Extract the [X, Y] coordinate from the center of the cell holding the provided text.  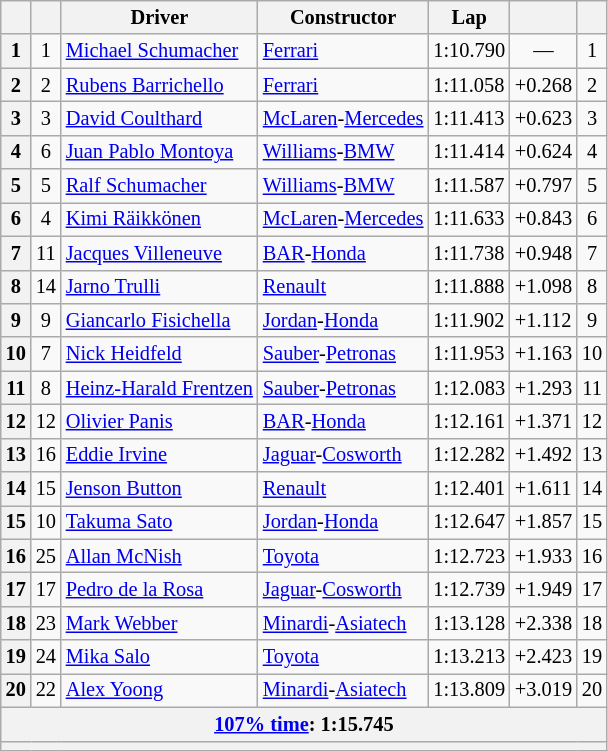
+1.857 [544, 522]
+3.019 [544, 690]
Juan Pablo Montoya [160, 152]
+1.949 [544, 589]
+0.624 [544, 152]
+1.611 [544, 489]
24 [46, 657]
+0.797 [544, 186]
1:12.739 [469, 589]
1:12.282 [469, 455]
+1.112 [544, 320]
1:12.083 [469, 388]
— [544, 51]
Nick Heidfeld [160, 354]
1:11.902 [469, 320]
22 [46, 690]
+1.933 [544, 556]
1:12.647 [469, 522]
1:11.738 [469, 253]
Giancarlo Fisichella [160, 320]
1:11.058 [469, 85]
+0.268 [544, 85]
Lap [469, 17]
Allan McNish [160, 556]
1:12.401 [469, 489]
+2.423 [544, 657]
Olivier Panis [160, 421]
1:11.587 [469, 186]
+0.623 [544, 118]
1:13.213 [469, 657]
Michael Schumacher [160, 51]
Jarno Trulli [160, 287]
Pedro de la Rosa [160, 589]
+1.293 [544, 388]
23 [46, 623]
1:12.723 [469, 556]
25 [46, 556]
Rubens Barrichello [160, 85]
Ralf Schumacher [160, 186]
+1.098 [544, 287]
+0.948 [544, 253]
Jacques Villeneuve [160, 253]
1:11.414 [469, 152]
Constructor [343, 17]
+2.338 [544, 623]
Jenson Button [160, 489]
1:11.413 [469, 118]
Mika Salo [160, 657]
Eddie Irvine [160, 455]
Kimi Räikkönen [160, 219]
1:11.953 [469, 354]
1:13.128 [469, 623]
+1.163 [544, 354]
1:10.790 [469, 51]
1:13.809 [469, 690]
Heinz-Harald Frentzen [160, 388]
+0.843 [544, 219]
107% time: 1:15.745 [304, 724]
Mark Webber [160, 623]
Takuma Sato [160, 522]
1:11.888 [469, 287]
1:12.161 [469, 421]
David Coulthard [160, 118]
Driver [160, 17]
+1.371 [544, 421]
Alex Yoong [160, 690]
1:11.633 [469, 219]
+1.492 [544, 455]
